Return the [X, Y] coordinate for the center point of the cell that contains the specified text.  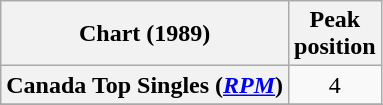
Peakposition [335, 34]
Chart (1989) [145, 34]
4 [335, 85]
Canada Top Singles (RPM) [145, 85]
